Search for the cell housing the specified text and yield its (x, y) center coordinate. 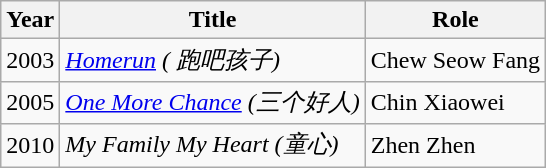
Role (455, 20)
Year (30, 20)
2003 (30, 60)
2010 (30, 146)
One More Chance (三个好人) (212, 102)
Zhen Zhen (455, 146)
Homerun ( 跑吧孩子) (212, 60)
Chin Xiaowei (455, 102)
My Family My Heart (童心) (212, 146)
Title (212, 20)
2005 (30, 102)
Chew Seow Fang (455, 60)
